Output the (x, y) coordinate of the center of the cell containing the given text.  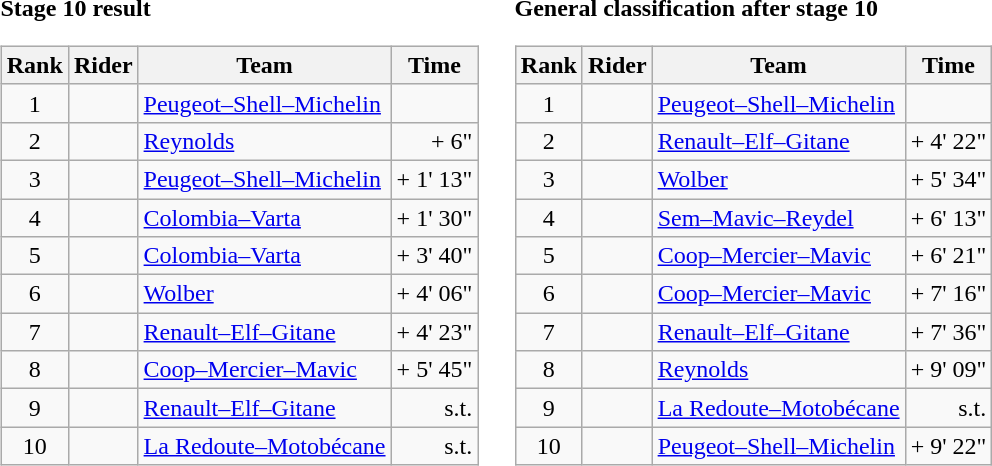
+ 6" (434, 141)
+ 3' 40" (434, 256)
+ 5' 34" (948, 179)
+ 4' 06" (434, 294)
+ 1' 13" (434, 179)
+ 5' 45" (434, 370)
+ 4' 23" (434, 332)
+ 6' 13" (948, 217)
+ 9' 09" (948, 370)
+ 6' 21" (948, 256)
+ 9' 22" (948, 446)
+ 1' 30" (434, 217)
Sem–Mavic–Reydel (778, 217)
+ 7' 16" (948, 294)
+ 7' 36" (948, 332)
+ 4' 22" (948, 141)
